Capture the cell that displays the provided text and extract its (X, Y) central coordinate. 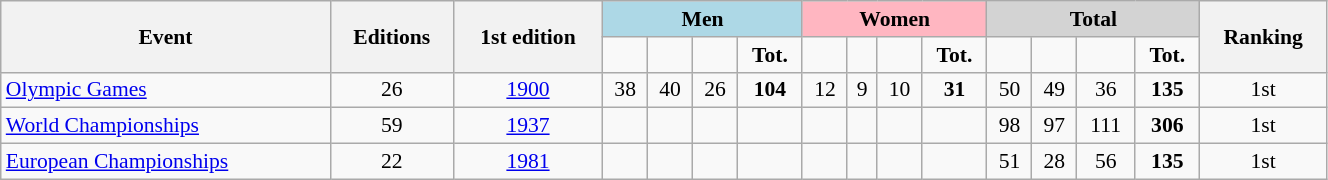
51 (1010, 162)
36 (1106, 90)
World Championships (166, 126)
Olympic Games (166, 90)
Editions (392, 36)
59 (392, 126)
56 (1106, 162)
28 (1054, 162)
31 (954, 90)
Ranking (1264, 36)
40 (670, 90)
Men (703, 19)
European Championships (166, 162)
111 (1106, 126)
1981 (528, 162)
Event (166, 36)
22 (392, 162)
12 (824, 90)
98 (1010, 126)
1937 (528, 126)
50 (1010, 90)
Women (894, 19)
97 (1054, 126)
9 (862, 90)
38 (626, 90)
306 (1168, 126)
Total (1094, 19)
49 (1054, 90)
1st edition (528, 36)
104 (770, 90)
1900 (528, 90)
10 (900, 90)
